Return (X, Y) of the center of cell containing provided text 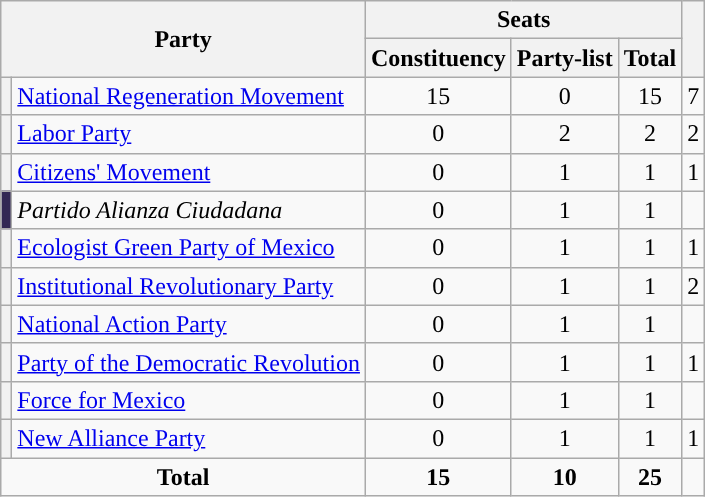
Constituency (438, 58)
National Action Party (189, 324)
National Regeneration Movement (189, 96)
Party of the Democratic Revolution (189, 362)
Citizens' Movement (189, 172)
Party (184, 39)
10 (564, 477)
25 (650, 477)
7 (694, 96)
Institutional Revolutionary Party (189, 286)
New Alliance Party (189, 438)
Party-list (564, 58)
Partido Alianza Ciudadana (189, 210)
Ecologist Green Party of Mexico (189, 248)
Force for Mexico (189, 400)
Labor Party (189, 134)
Seats (523, 20)
